Capture the cell that displays the provided text and extract its (x, y) central coordinate. 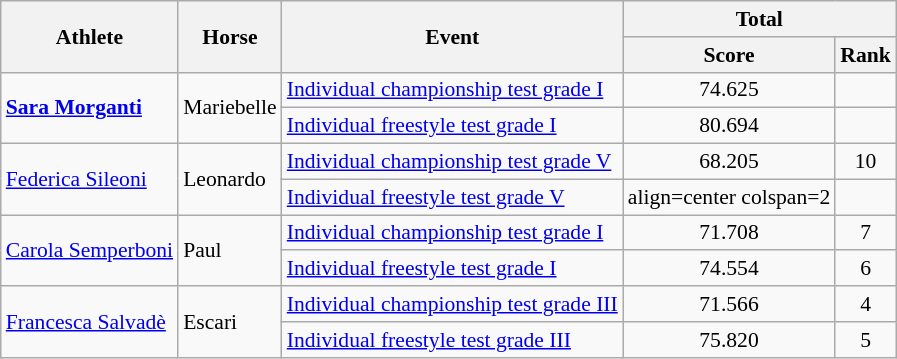
align=center colspan=2 (729, 197)
Carola Semperboni (90, 250)
Individual freestyle test grade V (452, 197)
Escari (230, 322)
Individual championship test grade III (452, 304)
Horse (230, 36)
5 (866, 340)
75.820 (729, 340)
Individual championship test grade V (452, 162)
Individual freestyle test grade III (452, 340)
4 (866, 304)
10 (866, 162)
68.205 (729, 162)
74.625 (729, 90)
Mariebelle (230, 108)
Federica Sileoni (90, 180)
80.694 (729, 126)
Sara Morganti (90, 108)
Total (760, 19)
7 (866, 233)
71.566 (729, 304)
74.554 (729, 269)
Paul (230, 250)
71.708 (729, 233)
Score (729, 55)
Athlete (90, 36)
Francesca Salvadè (90, 322)
Rank (866, 55)
Leonardo (230, 180)
Event (452, 36)
6 (866, 269)
